Output the [x, y] coordinate of the center of the cell containing the given text.  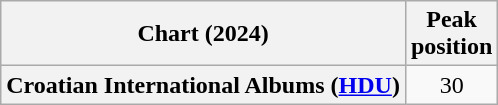
30 [451, 85]
Croatian International Albums (HDU) [204, 85]
Chart (2024) [204, 34]
Peakposition [451, 34]
